Return the (X, Y) coordinate for the center point of the cell that contains the specified text.  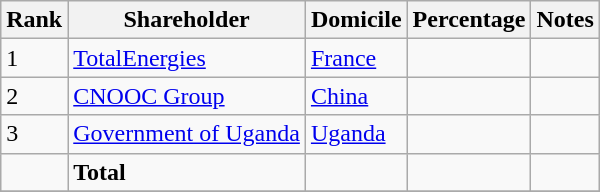
France (356, 58)
CNOOC Group (187, 96)
Percentage (469, 20)
3 (34, 134)
Shareholder (187, 20)
Domicile (356, 20)
Government of Uganda (187, 134)
Notes (565, 20)
TotalEnergies (187, 58)
1 (34, 58)
2 (34, 96)
Rank (34, 20)
Total (187, 172)
China (356, 96)
Uganda (356, 134)
